Detect which cell encompasses the target text, then output its [X, Y] center coordinate. 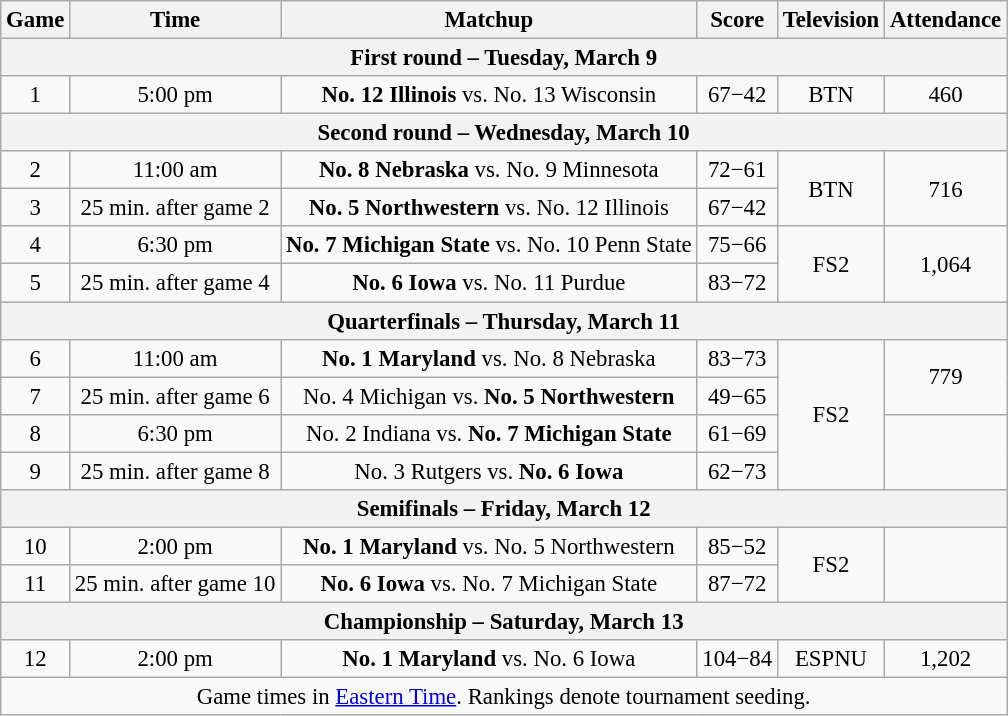
25 min. after game 10 [176, 584]
Semifinals – Friday, March 12 [504, 509]
11 [36, 584]
No. 5 Northwestern vs. No. 12 Illinois [489, 208]
83−73 [737, 358]
6 [36, 358]
87−72 [737, 584]
Time [176, 20]
4 [36, 245]
3 [36, 208]
7 [36, 396]
No. 12 Illinois vs. No. 13 Wisconsin [489, 95]
ESPNU [830, 659]
716 [946, 188]
1 [36, 95]
No. 1 Maryland vs. No. 5 Northwestern [489, 546]
No. 8 Nebraska vs. No. 9 Minnesota [489, 170]
8 [36, 433]
25 min. after game 6 [176, 396]
779 [946, 376]
460 [946, 95]
5:00 pm [176, 95]
No. 1 Maryland vs. No. 8 Nebraska [489, 358]
Television [830, 20]
Quarterfinals – Thursday, March 11 [504, 321]
9 [36, 471]
No. 6 Iowa vs. No. 11 Purdue [489, 283]
Score [737, 20]
25 min. after game 8 [176, 471]
5 [36, 283]
12 [36, 659]
49−65 [737, 396]
Championship – Saturday, March 13 [504, 621]
104−84 [737, 659]
No. 4 Michigan vs. No. 5 Northwestern [489, 396]
2 [36, 170]
85−52 [737, 546]
61−69 [737, 433]
62−73 [737, 471]
72−61 [737, 170]
Game [36, 20]
No. 1 Maryland vs. No. 6 Iowa [489, 659]
No. 3 Rutgers vs. No. 6 Iowa [489, 471]
No. 2 Indiana vs. No. 7 Michigan State [489, 433]
83−72 [737, 283]
1,202 [946, 659]
First round – Tuesday, March 9 [504, 58]
1,064 [946, 264]
Attendance [946, 20]
Game times in Eastern Time. Rankings denote tournament seeding. [504, 697]
Matchup [489, 20]
No. 6 Iowa vs. No. 7 Michigan State [489, 584]
25 min. after game 4 [176, 283]
No. 7 Michigan State vs. No. 10 Penn State [489, 245]
75−66 [737, 245]
10 [36, 546]
25 min. after game 2 [176, 208]
Second round – Wednesday, March 10 [504, 133]
